Capture the cell that displays the provided text and extract its [x, y] central coordinate. 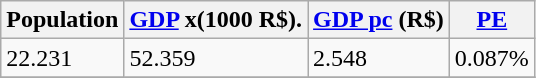
52.359 [216, 58]
Population [62, 20]
22.231 [62, 58]
PE [492, 20]
GDP pc (R$) [379, 20]
2.548 [379, 58]
0.087% [492, 58]
GDP x(1000 R$). [216, 20]
